Identify which cell holds the provided text, then report its (X, Y) central coordinate. 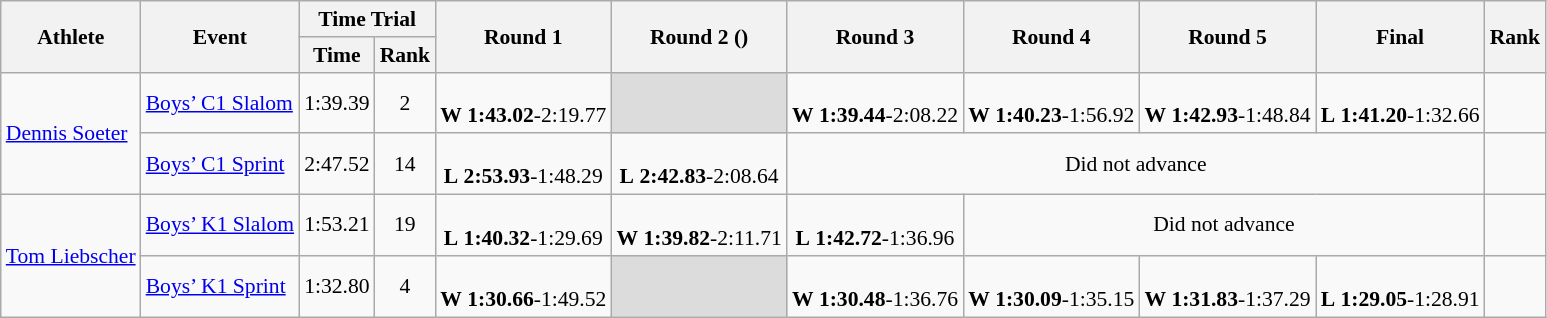
Event (220, 36)
1:32.80 (336, 286)
L 1:42.72-1:36.96 (875, 226)
Round 5 (1227, 36)
L 1:29.05-1:28.91 (1400, 286)
W 1:31.83-1:37.29 (1227, 286)
L 1:40.32-1:29.69 (523, 226)
Final (1400, 36)
2:47.52 (336, 164)
W 1:43.02-2:19.77 (523, 102)
2 (406, 102)
Time Trial (367, 19)
W 1:42.93-1:48.84 (1227, 102)
Time (336, 55)
1:39.39 (336, 102)
14 (406, 164)
Boys’ C1 Slalom (220, 102)
Round 2 () (698, 36)
W 1:39.44-2:08.22 (875, 102)
4 (406, 286)
W 1:40.23-1:56.92 (1051, 102)
W 1:30.09-1:35.15 (1051, 286)
L 1:41.20-1:32.66 (1400, 102)
L 2:53.93-1:48.29 (523, 164)
Round 1 (523, 36)
Boys’ K1 Slalom (220, 226)
L 2:42.83-2:08.64 (698, 164)
Boys’ C1 Sprint (220, 164)
Dennis Soeter (71, 133)
W 1:30.48-1:36.76 (875, 286)
Round 3 (875, 36)
Tom Liebscher (71, 256)
19 (406, 226)
1:53.21 (336, 226)
Round 4 (1051, 36)
W 1:30.66-1:49.52 (523, 286)
Boys’ K1 Sprint (220, 286)
W 1:39.82-2:11.71 (698, 226)
Athlete (71, 36)
